Return [X, Y] of the center of cell containing provided text 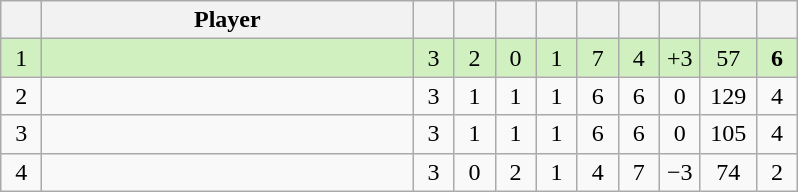
57 [728, 58]
129 [728, 96]
+3 [680, 58]
−3 [680, 172]
Player [228, 20]
105 [728, 134]
74 [728, 172]
